Determine the (X, Y) coordinate at the center of the cell enclosing the given text.  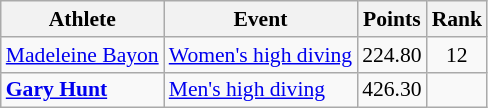
Men's high diving (260, 90)
Rank (458, 19)
Women's high diving (260, 55)
12 (458, 55)
Event (260, 19)
Gary Hunt (82, 90)
224.80 (392, 55)
426.30 (392, 90)
Athlete (82, 19)
Points (392, 19)
Madeleine Bayon (82, 55)
